Capture the cell that displays the provided text and extract its (x, y) central coordinate. 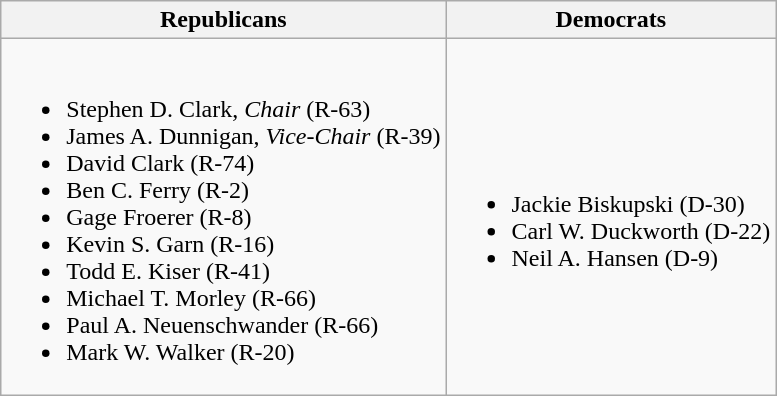
Republicans (224, 20)
Democrats (611, 20)
Jackie Biskupski (D-30)Carl W. Duckworth (D-22)Neil A. Hansen (D-9) (611, 217)
